Scan for the cell matching the given text and deliver its [x, y] coordinate at center. 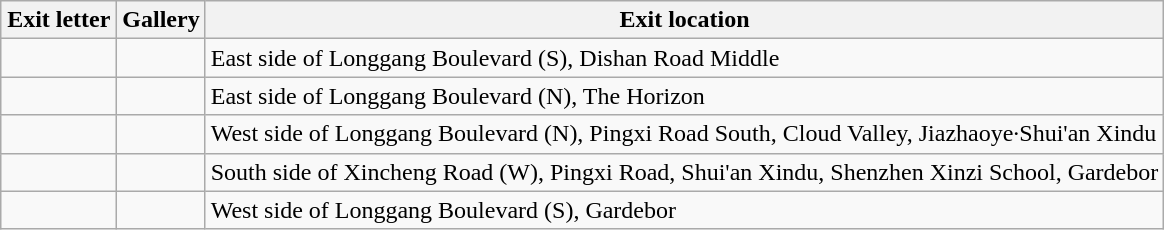
East side of Longgang Boulevard (N), The Horizon [684, 96]
West side of Longgang Boulevard (N), Pingxi Road South, Cloud Valley, Jiazhaoye·Shui'an Xindu [684, 134]
East side of Longgang Boulevard (S), Dishan Road Middle [684, 58]
Exit letter [59, 20]
West side of Longgang Boulevard (S), Gardebor [684, 210]
South side of Xincheng Road (W), Pingxi Road, Shui'an Xindu, Shenzhen Xinzi School, Gardebor [684, 172]
Exit location [684, 20]
Gallery [161, 20]
